Return [x, y] of the center of cell containing provided text 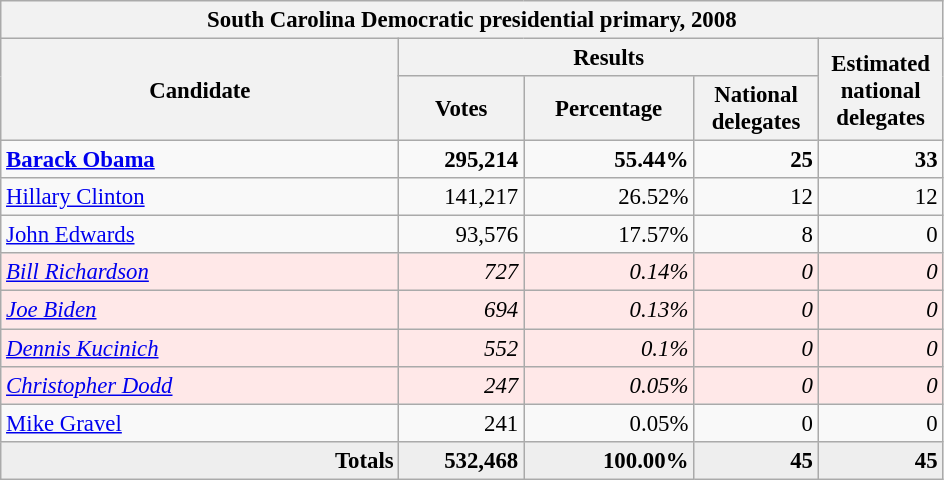
552 [462, 348]
Mike Gravel [200, 423]
241 [462, 423]
25 [756, 160]
93,576 [462, 235]
Percentage [609, 108]
8 [756, 235]
Joe Biden [200, 310]
0.1% [609, 348]
Candidate [200, 90]
John Edwards [200, 235]
100.00% [609, 460]
694 [462, 310]
Results [608, 58]
Estimated national delegates [880, 90]
532,468 [462, 460]
National delegates [756, 108]
Votes [462, 108]
Totals [200, 460]
17.57% [609, 235]
South Carolina Democratic presidential primary, 2008 [472, 20]
295,214 [462, 160]
247 [462, 385]
0.14% [609, 273]
26.52% [609, 197]
0.13% [609, 310]
Barack Obama [200, 160]
33 [880, 160]
141,217 [462, 197]
Dennis Kucinich [200, 348]
Bill Richardson [200, 273]
727 [462, 273]
55.44% [609, 160]
Hillary Clinton [200, 197]
Christopher Dodd [200, 385]
